Identify which cell holds the provided text, then report its (x, y) central coordinate. 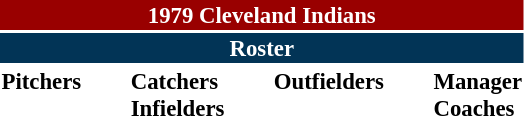
Roster (262, 48)
1979 Cleveland Indians (262, 15)
